From the cell containing the given text, extract its center point as [x, y] coordinate. 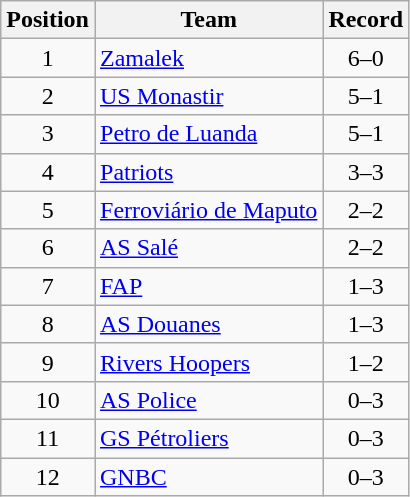
Team [208, 20]
Petro de Luanda [208, 134]
11 [48, 438]
Record [366, 20]
GNBC [208, 477]
6–0 [366, 58]
FAP [208, 286]
5 [48, 210]
9 [48, 362]
3 [48, 134]
1 [48, 58]
6 [48, 248]
AS Police [208, 400]
12 [48, 477]
Patriots [208, 172]
1–2 [366, 362]
2 [48, 96]
4 [48, 172]
7 [48, 286]
Position [48, 20]
Ferroviário de Maputo [208, 210]
US Monastir [208, 96]
Rivers Hoopers [208, 362]
GS Pétroliers [208, 438]
8 [48, 324]
AS Douanes [208, 324]
Zamalek [208, 58]
10 [48, 400]
3–3 [366, 172]
AS Salé [208, 248]
